Determine the (X, Y) coordinate at the center of the cell enclosing the given text.  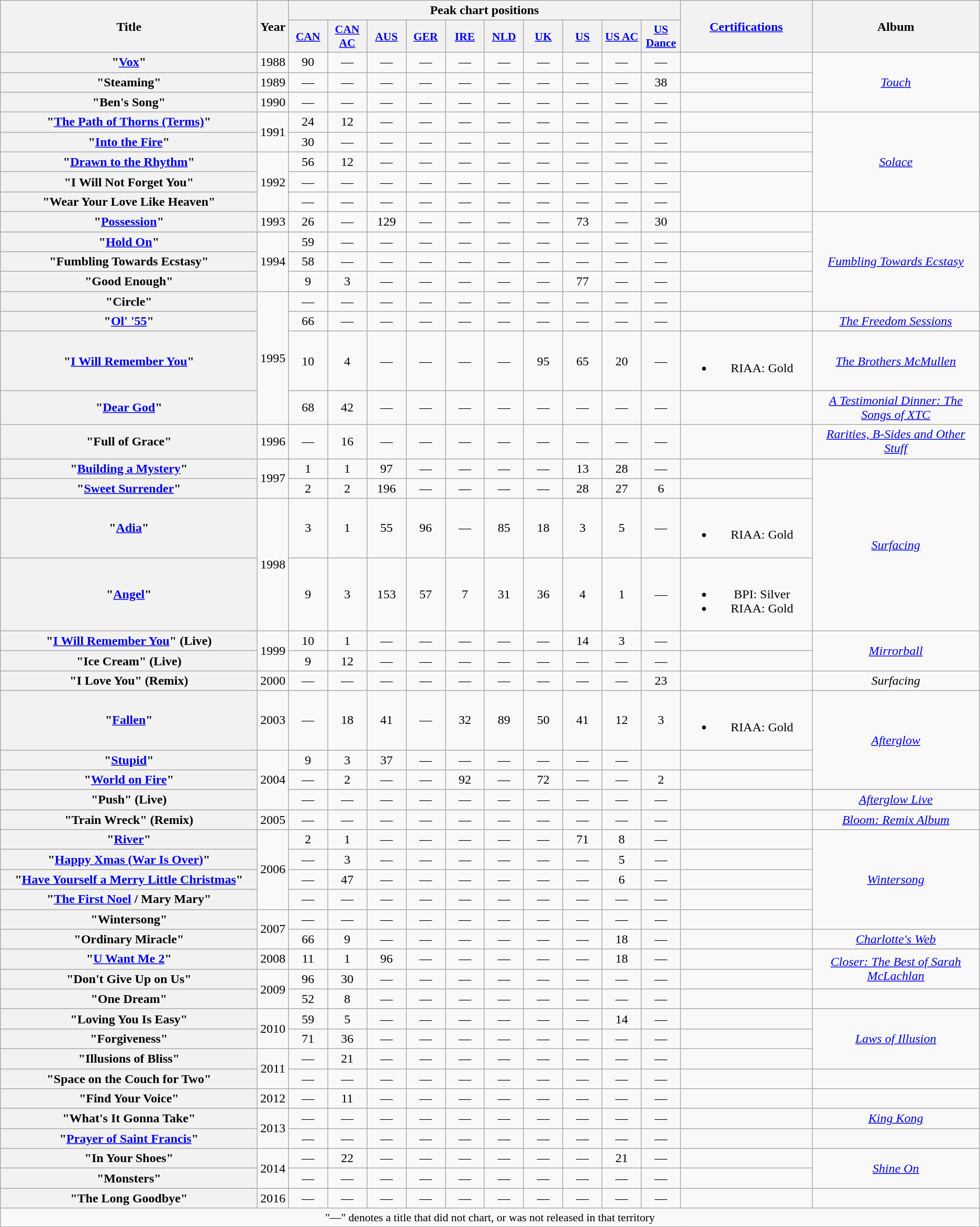
Title (129, 26)
2013 (273, 1129)
Charlotte's Web (896, 939)
"Wintersong" (129, 919)
"U Want Me 2" (129, 959)
1999 (273, 651)
1990 (273, 102)
Shine On (896, 1168)
72 (543, 780)
Laws of Illusion (896, 1039)
2000 (273, 681)
Peak chart positions (485, 10)
42 (348, 407)
196 (386, 488)
1997 (273, 478)
"Dear God" (129, 407)
"One Dream" (129, 999)
"The Long Goodbye" (129, 1198)
Certifications (747, 26)
58 (308, 262)
13 (582, 469)
USDance (661, 37)
US (582, 37)
"In Your Shoes" (129, 1158)
92 (465, 780)
Album (896, 26)
95 (543, 361)
"Ordinary Miracle" (129, 939)
"Find Your Voice" (129, 1099)
"Monsters" (129, 1178)
24 (308, 122)
King Kong (896, 1119)
77 (582, 282)
"Into the Fire" (129, 142)
1988 (273, 62)
Wintersong (896, 879)
153 (386, 594)
"I Will Remember You" (129, 361)
2006 (273, 869)
Touch (896, 82)
"Good Enough" (129, 282)
"Vox" (129, 62)
129 (386, 221)
23 (661, 681)
47 (348, 879)
"I Will Remember You" (Live) (129, 641)
"Don't Give Up on Us" (129, 979)
"Train Wreck" (Remix) (129, 820)
73 (582, 221)
IRE (465, 37)
2005 (273, 820)
22 (348, 1158)
2007 (273, 929)
"River" (129, 840)
1991 (273, 132)
56 (308, 162)
Year (273, 26)
"Forgiveness" (129, 1039)
2016 (273, 1198)
2012 (273, 1099)
1992 (273, 182)
"Push" (Live) (129, 800)
27 (622, 488)
"Wear Your Love Like Heaven" (129, 202)
52 (308, 999)
UK (543, 37)
"Ben's Song" (129, 102)
"Adia" (129, 528)
Afterglow (896, 740)
2009 (273, 989)
89 (504, 720)
31 (504, 594)
97 (386, 469)
1989 (273, 82)
"Steaming" (129, 82)
2004 (273, 779)
"Angel" (129, 594)
Fumbling Towards Ecstasy (896, 261)
68 (308, 407)
"Building a Mystery" (129, 469)
AUS (386, 37)
CAN (308, 37)
Bloom: Remix Album (896, 820)
90 (308, 62)
65 (582, 361)
2011 (273, 1068)
"Fumbling Towards Ecstasy" (129, 262)
"Loving You Is Easy" (129, 1019)
"Illusions of Bliss" (129, 1058)
Solace (896, 162)
"Fallen" (129, 720)
CAN AC (348, 37)
"Hold On" (129, 241)
US AC (622, 37)
55 (386, 528)
The Brothers McMullen (896, 361)
"The First Noel / Mary Mary" (129, 899)
85 (504, 528)
7 (465, 594)
37 (386, 760)
GER (426, 37)
"Full of Grace" (129, 442)
"Space on the Couch for Two" (129, 1079)
"Have Yourself a Merry Little Christmas" (129, 879)
1995 (273, 358)
"Stupid" (129, 760)
"What's It Gonna Take" (129, 1119)
"Sweet Surrender" (129, 488)
26 (308, 221)
"World on Fire" (129, 780)
20 (622, 361)
57 (426, 594)
"Prayer of Saint Francis" (129, 1139)
The Freedom Sessions (896, 321)
2003 (273, 720)
2010 (273, 1029)
2008 (273, 959)
"The Path of Thorns (Terms)" (129, 122)
A Testimonial Dinner: The Songs of XTC (896, 407)
"I Will Not Forget You" (129, 182)
BPI: SilverRIAA: Gold (747, 594)
"Ice Cream" (Live) (129, 661)
38 (661, 82)
"Happy Xmas (War Is Over)" (129, 860)
16 (348, 442)
Rarities, B-Sides and Other Stuff (896, 442)
1996 (273, 442)
"Drawn to the Rhythm" (129, 162)
"Possession" (129, 221)
32 (465, 720)
NLD (504, 37)
"Ol' '55" (129, 321)
50 (543, 720)
1993 (273, 221)
2014 (273, 1168)
"—" denotes a title that did not chart, or was not released in that territory (490, 1218)
"Circle" (129, 302)
Closer: The Best of Sarah McLachlan (896, 969)
Afterglow Live (896, 800)
1998 (273, 564)
1994 (273, 261)
Mirrorball (896, 651)
"I Love You" (Remix) (129, 681)
